Return (X, Y) of the center of cell containing provided text 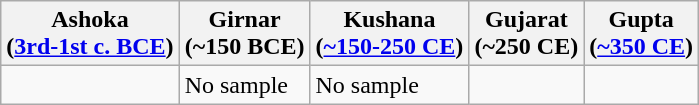
Gujarat(~250 CE) (526, 34)
Kushana(~150-250 CE) (390, 34)
Girnar(~150 BCE) (244, 34)
Gupta(~350 CE) (642, 34)
Ashoka(3rd-1st c. BCE) (90, 34)
